Output the (x, y) coordinate of the center of the cell containing the given text.  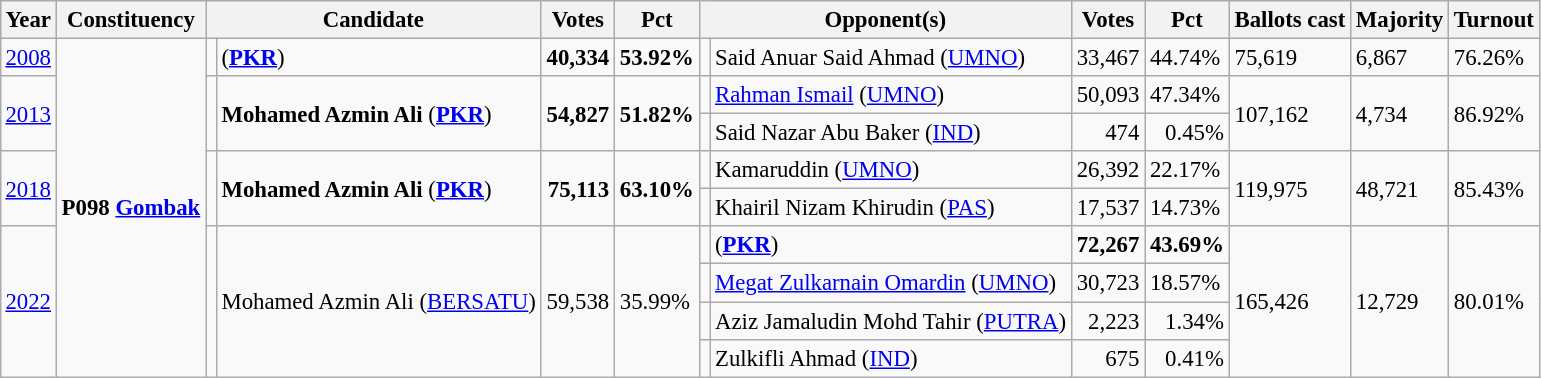
Year (28, 20)
Aziz Jamaludin Mohd Tahir (PUTRA) (891, 321)
86.92% (1494, 114)
4,734 (1400, 114)
53.92% (656, 57)
54,827 (578, 114)
63.10% (656, 188)
0.45% (1188, 133)
2013 (28, 114)
85.43% (1494, 188)
Rahman Ismail (UMNO) (891, 95)
2,223 (1108, 321)
Said Nazar Abu Baker (IND) (891, 133)
35.99% (656, 301)
40,334 (578, 57)
Constituency (130, 20)
165,426 (1290, 301)
12,729 (1400, 301)
2008 (28, 57)
107,162 (1290, 114)
119,975 (1290, 188)
Turnout (1494, 20)
6,867 (1400, 57)
Said Anuar Said Ahmad (UMNO) (891, 57)
Kamaruddin (UMNO) (891, 170)
Megat Zulkarnain Omardin (UMNO) (891, 283)
Ballots cast (1290, 20)
Majority (1400, 20)
72,267 (1108, 245)
75,619 (1290, 57)
50,093 (1108, 95)
P098 Gombak (130, 207)
80.01% (1494, 301)
22.17% (1188, 170)
47.34% (1188, 95)
2022 (28, 301)
26,392 (1108, 170)
474 (1108, 133)
43.69% (1188, 245)
1.34% (1188, 321)
Zulkifli Ahmad (IND) (891, 358)
18.57% (1188, 283)
0.41% (1188, 358)
30,723 (1108, 283)
48,721 (1400, 188)
17,537 (1108, 208)
76.26% (1494, 57)
75,113 (578, 188)
59,538 (578, 301)
2018 (28, 188)
Opponent(s) (885, 20)
Candidate (374, 20)
675 (1108, 358)
Khairil Nizam Khirudin (PAS) (891, 208)
33,467 (1108, 57)
44.74% (1188, 57)
51.82% (656, 114)
Mohamed Azmin Ali (BERSATU) (378, 301)
14.73% (1188, 208)
